Locate the cell with the specified text and output its [x, y] center coordinate. 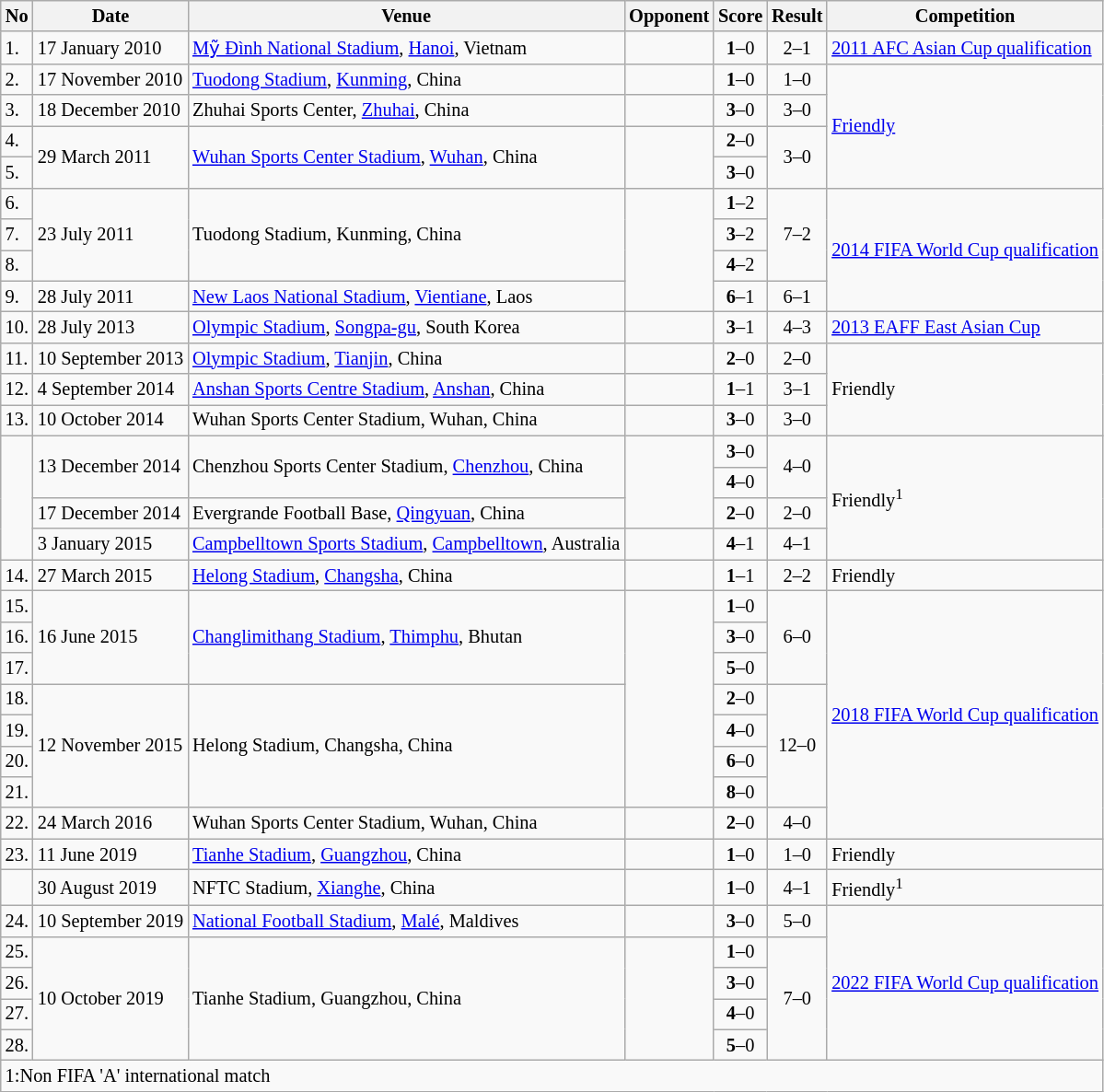
17 November 2010 [110, 79]
No [17, 16]
Date [110, 16]
23 July 2011 [110, 234]
23. [17, 854]
10 September 2019 [110, 921]
8–0 [740, 792]
Score [740, 16]
Chenzhou Sports Center Stadium, Chenzhou, China [406, 466]
3 January 2015 [110, 544]
20. [17, 761]
25. [17, 952]
4. [17, 141]
13. [17, 420]
11. [17, 358]
7–0 [797, 998]
18. [17, 699]
28. [17, 1045]
15. [17, 606]
NFTC Stadium, Xianghe, China [406, 888]
18 December 2010 [110, 110]
Changlimithang Stadium, Thimphu, Bhutan [406, 637]
Opponent [668, 16]
28 July 2013 [110, 327]
1–2 [740, 203]
10 October 2014 [110, 420]
27. [17, 1014]
12 November 2015 [110, 746]
12–0 [797, 746]
National Football Stadium, Malé, Maldives [406, 921]
5. [17, 172]
14. [17, 575]
21. [17, 792]
Evergrande Football Base, Qingyuan, China [406, 513]
27 March 2015 [110, 575]
22. [17, 823]
10 October 2019 [110, 998]
7. [17, 234]
12. [17, 389]
Venue [406, 16]
2–1 [797, 48]
10 September 2013 [110, 358]
4–2 [740, 265]
28 July 2011 [110, 296]
19. [17, 730]
16. [17, 637]
Result [797, 16]
Mỹ Đình National Stadium, Hanoi, Vietnam [406, 48]
11 June 2019 [110, 854]
6. [17, 203]
4 September 2014 [110, 389]
2014 FIFA World Cup qualification [965, 250]
24. [17, 921]
Anshan Sports Centre Stadium, Anshan, China [406, 389]
17 December 2014 [110, 513]
Olympic Stadium, Tianjin, China [406, 358]
3. [17, 110]
26. [17, 982]
8. [17, 265]
9. [17, 296]
2013 EAFF East Asian Cup [965, 327]
30 August 2019 [110, 888]
2. [17, 79]
16 June 2015 [110, 637]
24 March 2016 [110, 823]
29 March 2011 [110, 157]
17. [17, 668]
2011 AFC Asian Cup qualification [965, 48]
10. [17, 327]
2022 FIFA World Cup qualification [965, 982]
2–2 [797, 575]
Campbelltown Sports Stadium, Campbelltown, Australia [406, 544]
13 December 2014 [110, 466]
Zhuhai Sports Center, Zhuhai, China [406, 110]
3–2 [740, 234]
1:Non FIFA 'A' international match [552, 1075]
Competition [965, 16]
1. [17, 48]
New Laos National Stadium, Vientiane, Laos [406, 296]
2018 FIFA World Cup qualification [965, 714]
Olympic Stadium, Songpa-gu, South Korea [406, 327]
4–3 [797, 327]
17 January 2010 [110, 48]
7–2 [797, 234]
